Scan for the cell matching the given text and deliver its (x, y) coordinate at center. 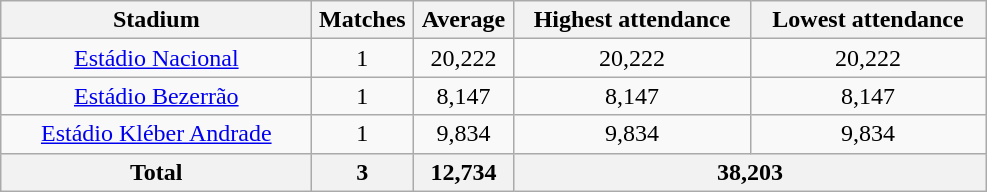
38,203 (750, 172)
Matches (362, 20)
Estádio Bezerrão (156, 96)
Highest attendance (632, 20)
Lowest attendance (868, 20)
Average (464, 20)
Total (156, 172)
Estádio Kléber Andrade (156, 134)
3 (362, 172)
Stadium (156, 20)
12,734 (464, 172)
Estádio Nacional (156, 58)
